From the cell containing the given text, extract its center point as [x, y] coordinate. 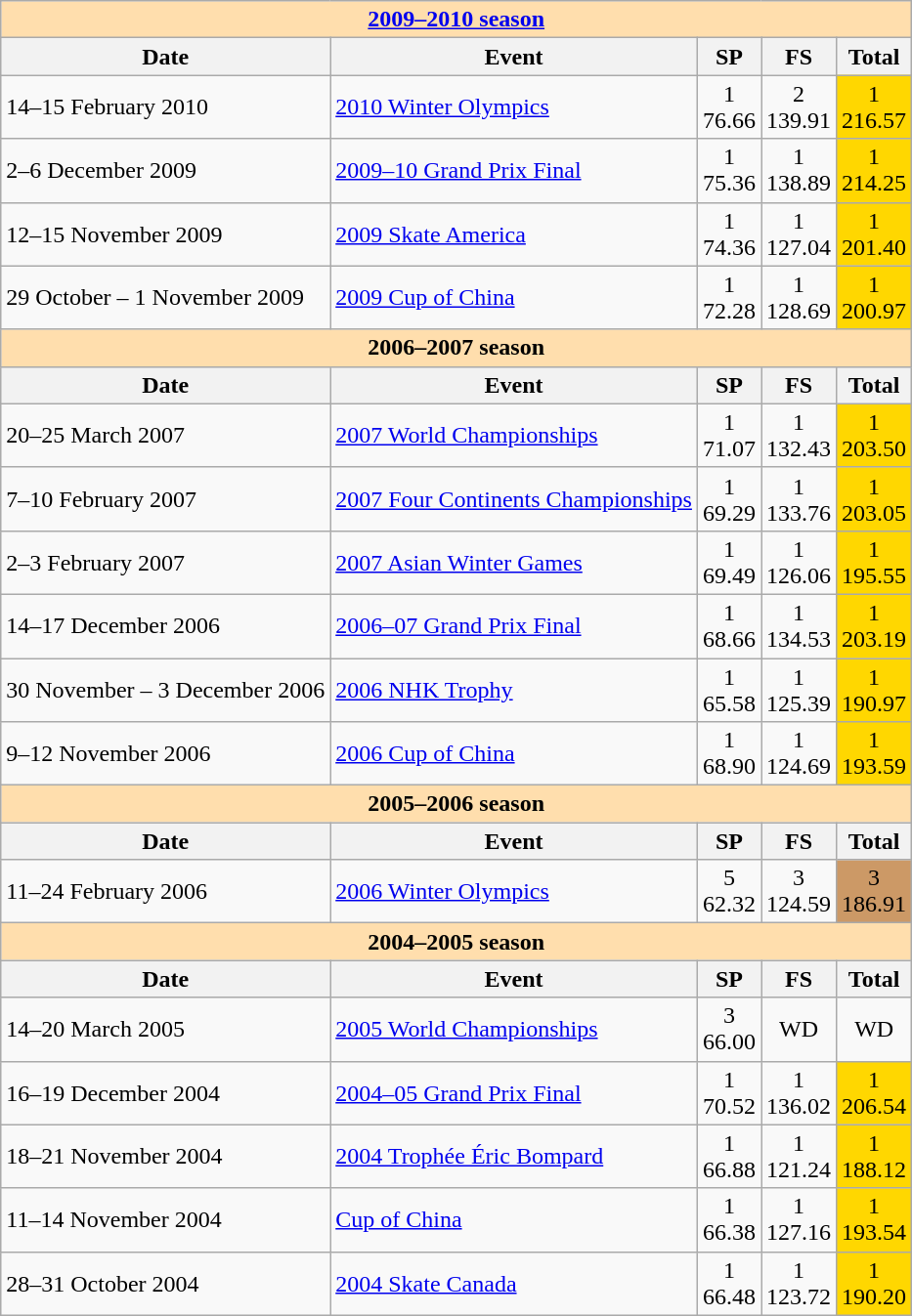
1 71.07 [729, 436]
1 138.89 [800, 170]
1 214.25 [874, 170]
16–19 December 2004 [166, 1092]
1 125.39 [800, 690]
1 76.66 [729, 107]
2007 Asian Winter Games [514, 563]
1 132.43 [800, 436]
2004 Skate Canada [514, 1284]
5 62.32 [729, 891]
1 200.97 [874, 297]
3 124.59 [800, 891]
30 November – 3 December 2006 [166, 690]
1 216.57 [874, 107]
1 188.12 [874, 1157]
2006 NHK Trophy [514, 690]
3 186.91 [874, 891]
2009 Cup of China [514, 297]
1 65.58 [729, 690]
2007 World Championships [514, 436]
18–21 November 2004 [166, 1157]
2010 Winter Olympics [514, 107]
1 133.76 [800, 498]
2004 Trophée Éric Bompard [514, 1157]
1 193.59 [874, 754]
2009 Skate America [514, 234]
14–15 February 2010 [166, 107]
1 201.40 [874, 234]
1 66.48 [729, 1284]
2006–07 Grand Prix Final [514, 625]
1 126.06 [800, 563]
2006–2007 season [456, 348]
Cup of China [514, 1219]
20–25 March 2007 [166, 436]
1 70.52 [729, 1092]
1 68.90 [729, 754]
3 66.00 [729, 1030]
2009–2010 season [456, 20]
1 124.69 [800, 754]
1 68.66 [729, 625]
1 74.36 [729, 234]
1 190.97 [874, 690]
1 121.24 [800, 1157]
2004–05 Grand Prix Final [514, 1092]
1 69.29 [729, 498]
11–14 November 2004 [166, 1219]
1 203.50 [874, 436]
14–17 December 2006 [166, 625]
1 206.54 [874, 1092]
11–24 February 2006 [166, 891]
12–15 November 2009 [166, 234]
1 127.16 [800, 1219]
9–12 November 2006 [166, 754]
29 October – 1 November 2009 [166, 297]
1 134.53 [800, 625]
2006 Winter Olympics [514, 891]
2–3 February 2007 [166, 563]
1 75.36 [729, 170]
2004–2005 season [456, 942]
28–31 October 2004 [166, 1284]
2 139.91 [800, 107]
1 136.02 [800, 1092]
7–10 February 2007 [166, 498]
1 203.19 [874, 625]
1 127.04 [800, 234]
1 128.69 [800, 297]
14–20 March 2005 [166, 1030]
1 190.20 [874, 1284]
2009–10 Grand Prix Final [514, 170]
1 66.88 [729, 1157]
2005 World Championships [514, 1030]
2006 Cup of China [514, 754]
2005–2006 season [456, 804]
1 72.28 [729, 297]
1 193.54 [874, 1219]
1 195.55 [874, 563]
2–6 December 2009 [166, 170]
1 203.05 [874, 498]
1 123.72 [800, 1284]
2007 Four Continents Championships [514, 498]
1 66.38 [729, 1219]
1 69.49 [729, 563]
